Detect which cell encompasses the target text, then output its (X, Y) center coordinate. 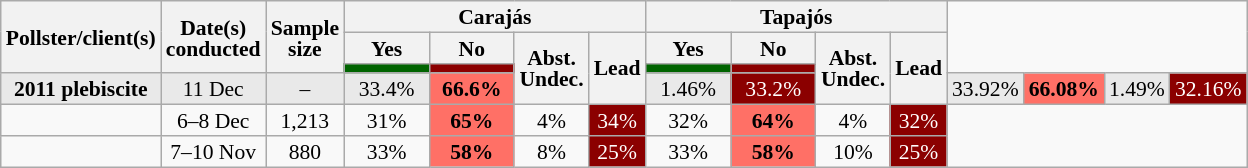
1.46% (688, 90)
2011 plebiscite (81, 90)
33.2% (774, 90)
8% (551, 152)
Samplesize (305, 37)
33.4% (386, 90)
66.08% (1064, 90)
32.16% (1208, 90)
7–10 Nov (214, 152)
11 Dec (214, 90)
33.92% (986, 90)
31% (386, 120)
880 (305, 152)
Tapajós (796, 16)
64% (774, 120)
1,213 (305, 120)
65% (472, 120)
66.6% (472, 90)
Date(s)conducted (214, 37)
Carajás (494, 16)
– (305, 90)
1.49% (1137, 90)
Pollster/client(s) (81, 37)
10% (853, 152)
34% (618, 120)
6–8 Dec (214, 120)
